Detect which cell encompasses the target text, then output its (X, Y) center coordinate. 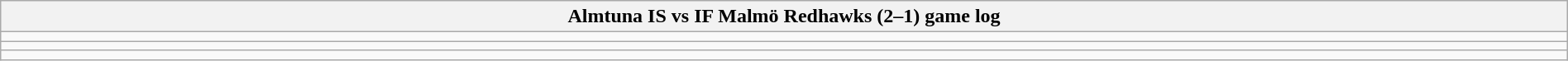
Almtuna IS vs IF Malmö Redhawks (2–1) game log (784, 16)
